Return [x, y] of the center of cell containing provided text 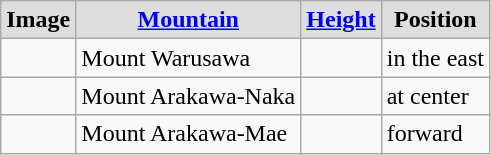
Position [435, 20]
Image [38, 20]
Height [341, 20]
Mount Arakawa-Naka [188, 96]
in the east [435, 58]
Mountain [188, 20]
Mount Arakawa-Mae [188, 134]
at center [435, 96]
Mount Warusawa [188, 58]
forward [435, 134]
